Detect which cell encompasses the target text, then output its [x, y] center coordinate. 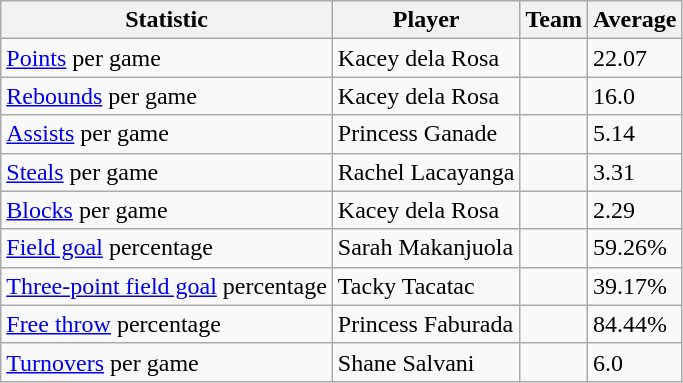
Tacky Tacatac [426, 286]
Three-point field goal percentage [167, 286]
Sarah Makanjuola [426, 248]
Turnovers per game [167, 362]
Shane Salvani [426, 362]
16.0 [634, 96]
22.07 [634, 58]
6.0 [634, 362]
Points per game [167, 58]
Assists per game [167, 134]
59.26% [634, 248]
Rachel Lacayanga [426, 172]
Steals per game [167, 172]
39.17% [634, 286]
84.44% [634, 324]
Field goal percentage [167, 248]
5.14 [634, 134]
2.29 [634, 210]
Free throw percentage [167, 324]
3.31 [634, 172]
Player [426, 20]
Princess Ganade [426, 134]
Team [554, 20]
Rebounds per game [167, 96]
Average [634, 20]
Princess Faburada [426, 324]
Blocks per game [167, 210]
Statistic [167, 20]
